Output the [X, Y] coordinate of the center of the cell containing the given text.  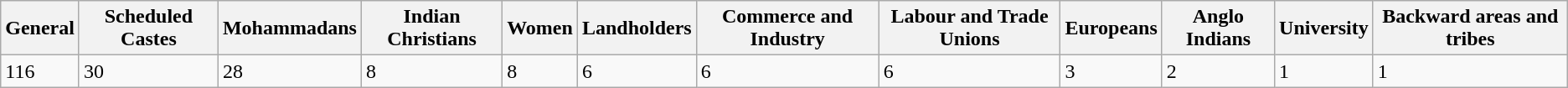
116 [40, 71]
Indian Christians [431, 28]
28 [290, 71]
Backward areas and tribes [1470, 28]
Commerce and Industry [787, 28]
Europeans [1111, 28]
Landholders [637, 28]
General [40, 28]
2 [1218, 71]
University [1324, 28]
Anglo Indians [1218, 28]
30 [148, 71]
3 [1111, 71]
Scheduled Castes [148, 28]
Women [540, 28]
Labour and Trade Unions [970, 28]
Mohammadans [290, 28]
